Determine the (X, Y) coordinate at the center of the cell enclosing the given text.  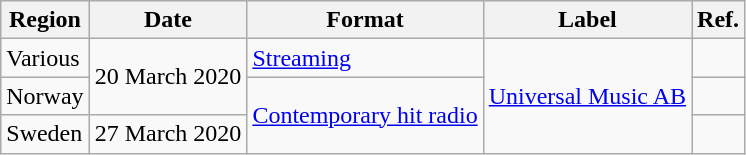
Various (45, 58)
20 March 2020 (168, 77)
Contemporary hit radio (365, 115)
Sweden (45, 134)
Universal Music AB (587, 96)
Date (168, 20)
Label (587, 20)
Format (365, 20)
27 March 2020 (168, 134)
Region (45, 20)
Norway (45, 96)
Ref. (718, 20)
Streaming (365, 58)
